Search for the cell housing the specified text and yield its (X, Y) center coordinate. 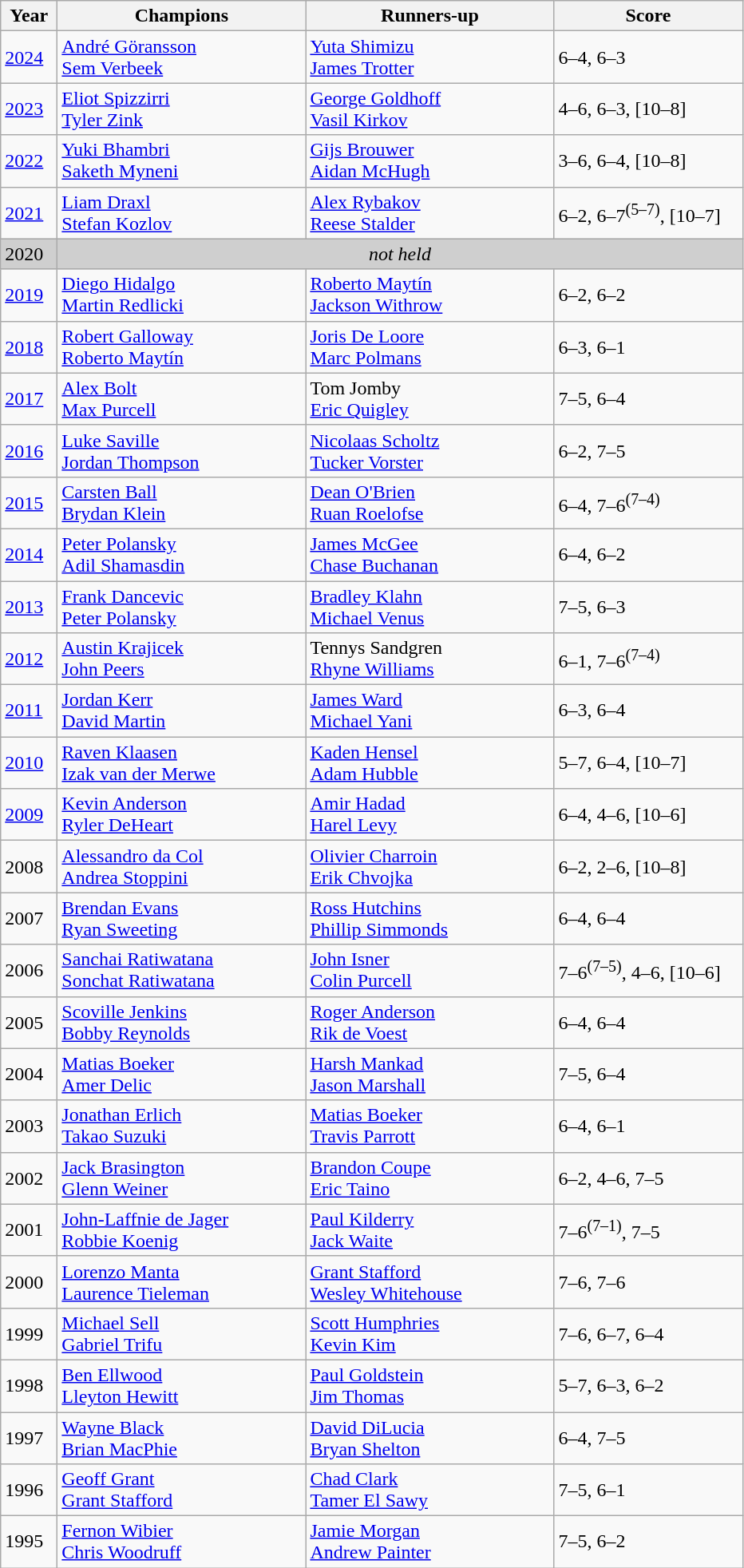
Lorenzo Manta Laurence Tieleman (182, 1282)
2016 (29, 450)
2013 (29, 607)
6–1, 7–6(7–4) (648, 659)
7–6, 6–7, 6–4 (648, 1333)
Grant Stafford Wesley Whitehouse (429, 1282)
2021 (29, 212)
5–7, 6–4, [10–7] (648, 763)
2002 (29, 1178)
James McGee Chase Buchanan (429, 554)
6–4, 6–2 (648, 554)
1996 (29, 1490)
2008 (29, 867)
1995 (29, 1542)
2022 (29, 161)
Nicolaas Scholtz Tucker Vorster (429, 450)
Jordan Kerr David Martin (182, 711)
Peter Polansky Adil Shamasdin (182, 554)
Roberto Maytín Jackson Withrow (429, 295)
2006 (29, 971)
2023 (29, 109)
Harsh Mankad Jason Marshall (429, 1075)
2020 (29, 254)
Tom Jomby Eric Quigley (429, 399)
Frank Dancevic Peter Polansky (182, 607)
6–4, 6–1 (648, 1126)
Sanchai Ratiwatana Sonchat Ratiwatana (182, 971)
2003 (29, 1126)
5–7, 6–3, 6–2 (648, 1386)
Wayne Black Brian MacPhie (182, 1437)
Alessandro da Col Andrea Stoppini (182, 867)
Paul Goldstein Jim Thomas (429, 1386)
1998 (29, 1386)
6–2, 6–2 (648, 295)
2000 (29, 1282)
Kaden Hensel Adam Hubble (429, 763)
Paul Kilderry Jack Waite (429, 1229)
7–6, 7–6 (648, 1282)
Roger Anderson Rik de Voest (429, 1022)
Yuki Bhambri Saketh Myneni (182, 161)
2012 (29, 659)
Gijs Brouwer Aidan McHugh (429, 161)
6–4, 7–6(7–4) (648, 503)
4–6, 6–3, [10–8] (648, 109)
Alex Bolt Max Purcell (182, 399)
Michael Sell Gabriel Trifu (182, 1333)
Eliot Spizzirri Tyler Zink (182, 109)
Liam Draxl Stefan Kozlov (182, 212)
2011 (29, 711)
Scoville Jenkins Bobby Reynolds (182, 1022)
Chad Clark Tamer El Sawy (429, 1490)
Geoff Grant Grant Stafford (182, 1490)
6–4, 4–6, [10–6] (648, 814)
6–4, 7–5 (648, 1437)
2017 (29, 399)
2001 (29, 1229)
Ross Hutchins Phillip Simmonds (429, 918)
2004 (29, 1075)
Joris De Loore Marc Polmans (429, 346)
Jonathan Erlich Takao Suzuki (182, 1126)
2019 (29, 295)
2014 (29, 554)
Jamie Morgan Andrew Painter (429, 1542)
6–2, 2–6, [10–8] (648, 867)
Jack Brasington Glenn Weiner (182, 1178)
Yuta Shimizu James Trotter (429, 57)
7–5, 6–2 (648, 1542)
Raven Klaasen Izak van der Merwe (182, 763)
André Göransson Sem Verbeek (182, 57)
Amir Hadad Harel Levy (429, 814)
Alex Rybakov Reese Stalder (429, 212)
1997 (29, 1437)
3–6, 6–4, [10–8] (648, 161)
6–2, 7–5 (648, 450)
7–6(7–5), 4–6, [10–6] (648, 971)
Kevin Anderson Ryler DeHeart (182, 814)
Fernon Wibier Chris Woodruff (182, 1542)
Carsten Ball Brydan Klein (182, 503)
Scott Humphries Kevin Kim (429, 1333)
Matias Boeker Travis Parrott (429, 1126)
John-Laffnie de Jager Robbie Koenig (182, 1229)
Ben Ellwood Lleyton Hewitt (182, 1386)
Diego Hidalgo Martin Redlicki (182, 295)
Brendan Evans Ryan Sweeting (182, 918)
not held (400, 254)
6–3, 6–1 (648, 346)
6–2, 4–6, 7–5 (648, 1178)
2024 (29, 57)
Tennys Sandgren Rhyne Williams (429, 659)
Austin Krajicek John Peers (182, 659)
Olivier Charroin Erik Chvojka (429, 867)
7–5, 6–1 (648, 1490)
David DiLucia Bryan Shelton (429, 1437)
Brandon Coupe Eric Taino (429, 1178)
Score (648, 16)
Robert Galloway Roberto Maytín (182, 346)
Matias Boeker Amer Delic (182, 1075)
Year (29, 16)
2005 (29, 1022)
2015 (29, 503)
1999 (29, 1333)
2010 (29, 763)
6–4, 6–3 (648, 57)
James Ward Michael Yani (429, 711)
2018 (29, 346)
John Isner Colin Purcell (429, 971)
6–2, 6–7(5–7), [10–7] (648, 212)
7–6(7–1), 7–5 (648, 1229)
Luke Saville Jordan Thompson (182, 450)
2009 (29, 814)
Champions (182, 16)
7–5, 6–3 (648, 607)
2007 (29, 918)
6–3, 6–4 (648, 711)
George Goldhoff Vasil Kirkov (429, 109)
Dean O'Brien Ruan Roelofse (429, 503)
Runners-up (429, 16)
Bradley Klahn Michael Venus (429, 607)
